Output the [x, y] coordinate of the center of the cell containing the given text.  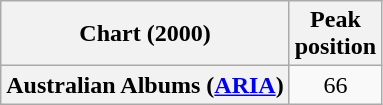
66 [335, 85]
Peakposition [335, 34]
Chart (2000) [145, 34]
Australian Albums (ARIA) [145, 85]
